Find where the given text appears and provide that cell's center as [x, y] coordinate. 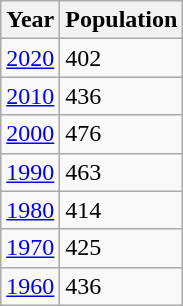
1970 [30, 248]
463 [122, 172]
2020 [30, 58]
Year [30, 20]
2000 [30, 134]
414 [122, 210]
402 [122, 58]
425 [122, 248]
1960 [30, 286]
1990 [30, 172]
2010 [30, 96]
476 [122, 134]
Population [122, 20]
1980 [30, 210]
